Search for the cell housing the specified text and yield its (x, y) center coordinate. 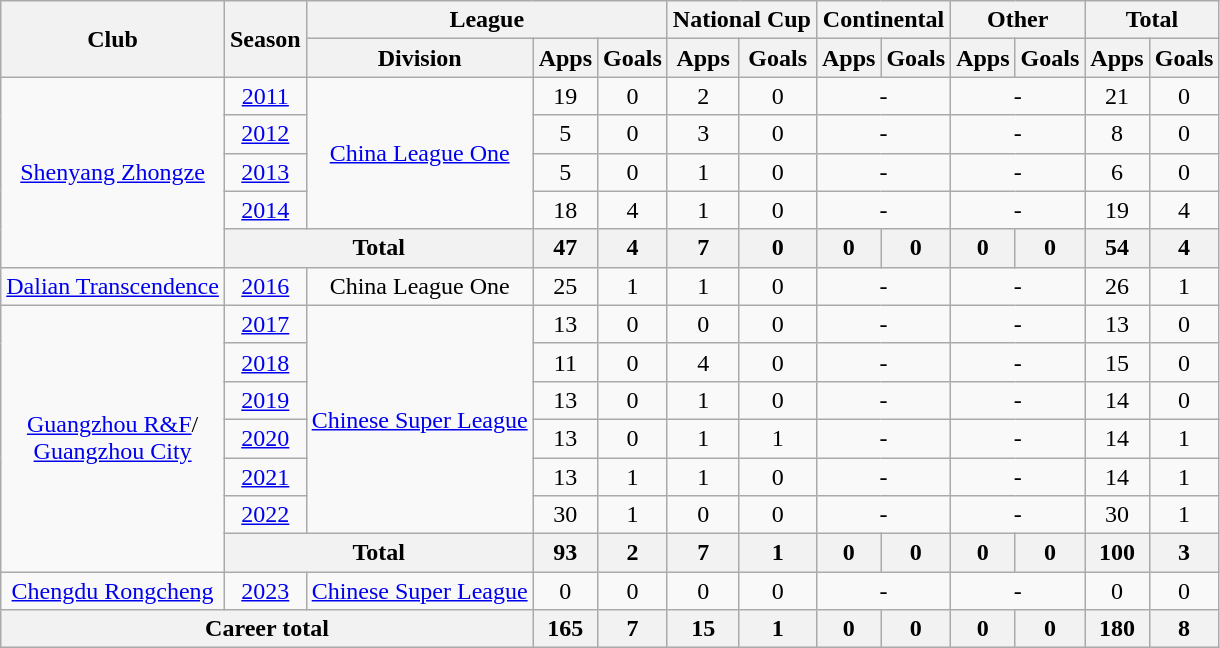
165 (565, 629)
54 (1117, 248)
2017 (265, 324)
180 (1117, 629)
2022 (265, 515)
Season (265, 39)
Career total (267, 629)
Division (420, 58)
2023 (265, 591)
93 (565, 553)
100 (1117, 553)
2021 (265, 477)
2013 (265, 172)
2020 (265, 438)
2014 (265, 210)
47 (565, 248)
League (486, 20)
2019 (265, 400)
25 (565, 286)
Dalian Transcendence (113, 286)
21 (1117, 96)
Club (113, 39)
Shenyang Zhongze (113, 172)
26 (1117, 286)
2016 (265, 286)
2012 (265, 134)
6 (1117, 172)
Guangzhou R&F/ Guangzhou City (113, 438)
Chengdu Rongcheng (113, 591)
Continental (883, 20)
11 (565, 362)
Other (1018, 20)
2011 (265, 96)
National Cup (742, 20)
2018 (265, 362)
18 (565, 210)
